Return the [X, Y] coordinate for the center point of the cell that contains the specified text.  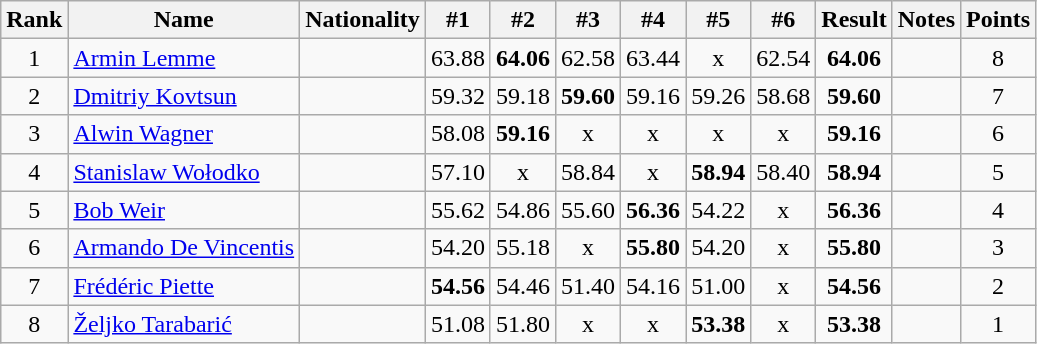
51.00 [718, 286]
#4 [654, 20]
Result [854, 20]
Frédéric Piette [184, 286]
Rank [34, 20]
Name [184, 20]
54.46 [522, 286]
57.10 [458, 172]
58.84 [588, 172]
54.22 [718, 210]
55.18 [522, 248]
54.16 [654, 286]
51.08 [458, 324]
Stanislaw Wołodko [184, 172]
Dmitriy Kovtsun [184, 96]
Notes [926, 20]
58.40 [784, 172]
51.40 [588, 286]
#1 [458, 20]
63.88 [458, 58]
59.32 [458, 96]
58.08 [458, 134]
Željko Tarabarić [184, 324]
Armando De Vincentis [184, 248]
51.80 [522, 324]
#6 [784, 20]
Bob Weir [184, 210]
62.54 [784, 58]
54.86 [522, 210]
62.58 [588, 58]
55.62 [458, 210]
63.44 [654, 58]
#5 [718, 20]
59.26 [718, 96]
58.68 [784, 96]
Armin Lemme [184, 58]
55.60 [588, 210]
Points [998, 20]
#2 [522, 20]
Alwin Wagner [184, 134]
Nationality [363, 20]
#3 [588, 20]
59.18 [522, 96]
